Identify which cell holds the provided text, then report its [x, y] central coordinate. 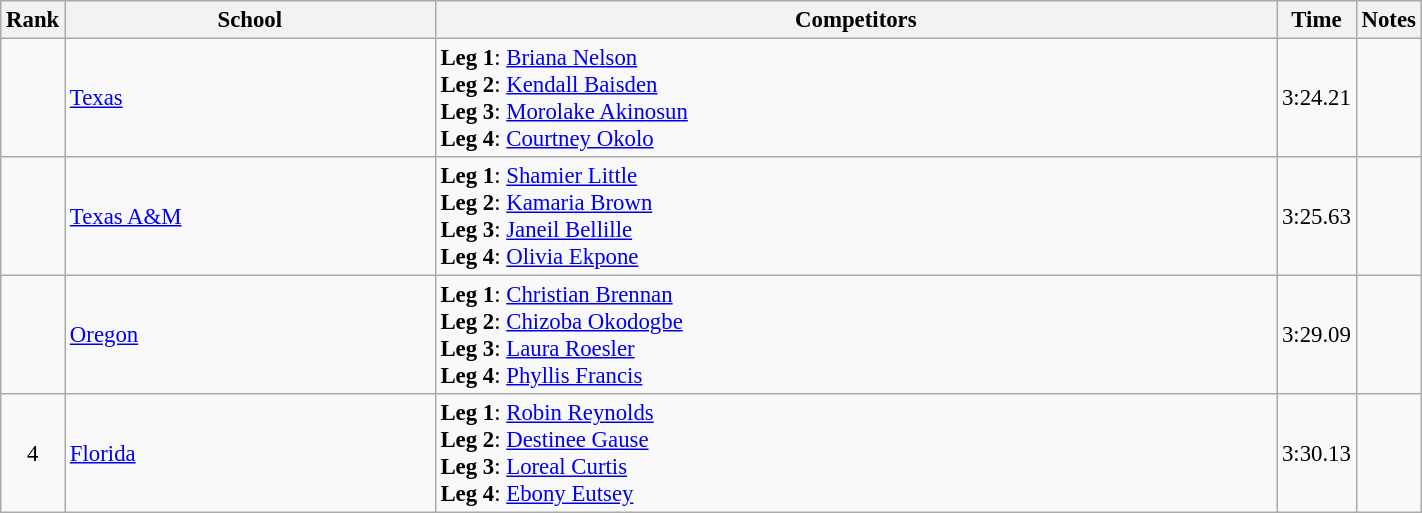
3:24.21 [1317, 98]
Florida [250, 454]
Texas [250, 98]
3:29.09 [1317, 336]
Notes [1388, 20]
Leg 1: Briana Nelson Leg 2: Kendall Baisden Leg 3: Morolake Akinosun Leg 4: Courtney Okolo [856, 98]
Rank [33, 20]
Leg 1: Christian Brennan Leg 2: Chizoba Okodogbe Leg 3: Laura Roesler Leg 4: Phyllis Francis [856, 336]
Texas A&M [250, 216]
Time [1317, 20]
Oregon [250, 336]
3:25.63 [1317, 216]
Competitors [856, 20]
Leg 1: Robin Reynolds Leg 2: Destinee Gause Leg 3: Loreal Curtis Leg 4: Ebony Eutsey [856, 454]
3:30.13 [1317, 454]
4 [33, 454]
Leg 1: Shamier Little Leg 2: Kamaria Brown Leg 3: Janeil Bellille Leg 4: Olivia Ekpone [856, 216]
School [250, 20]
